Detect which cell encompasses the target text, then output its [X, Y] center coordinate. 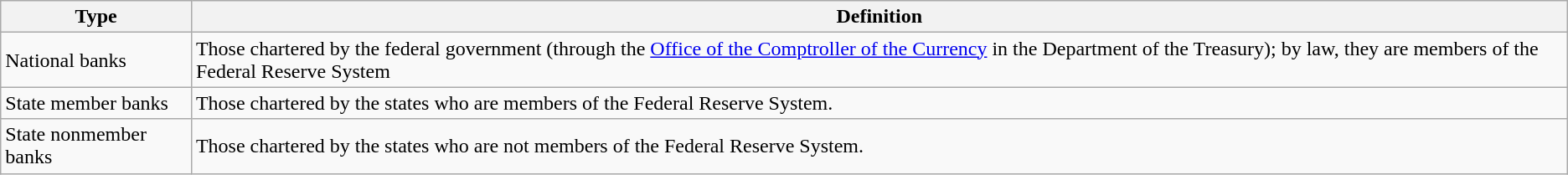
Those chartered by the states who are not members of the Federal Reserve System. [879, 146]
Type [96, 17]
State nonmember banks [96, 146]
Those chartered by the states who are members of the Federal Reserve System. [879, 103]
State member banks [96, 103]
National banks [96, 60]
Definition [879, 17]
